Return the (X, Y) coordinate for the center point of the cell that contains the specified text.  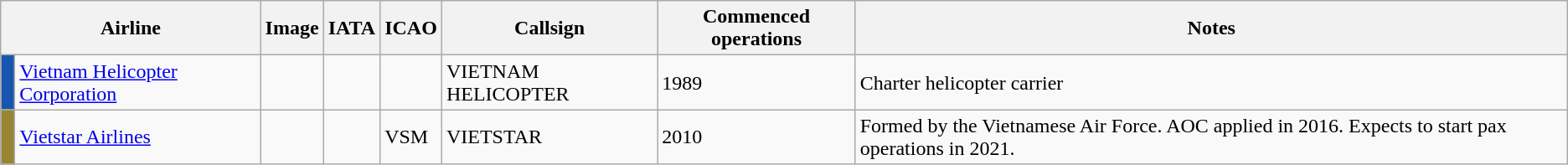
VIETSTAR (549, 137)
Airline (131, 28)
Charter helicopter carrier (1211, 82)
Vietnam Helicopter Corporation (137, 82)
Callsign (549, 28)
2010 (756, 137)
ICAO (411, 28)
Image (291, 28)
VSM (411, 137)
Notes (1211, 28)
Vietstar Airlines (137, 137)
IATA (352, 28)
1989 (756, 82)
VIETNAM HELICOPTER (549, 82)
Commenced operations (756, 28)
Formed by the Vietnamese Air Force. AOC applied in 2016. Expects to start pax operations in 2021. (1211, 137)
